Detect which cell encompasses the target text, then output its [x, y] center coordinate. 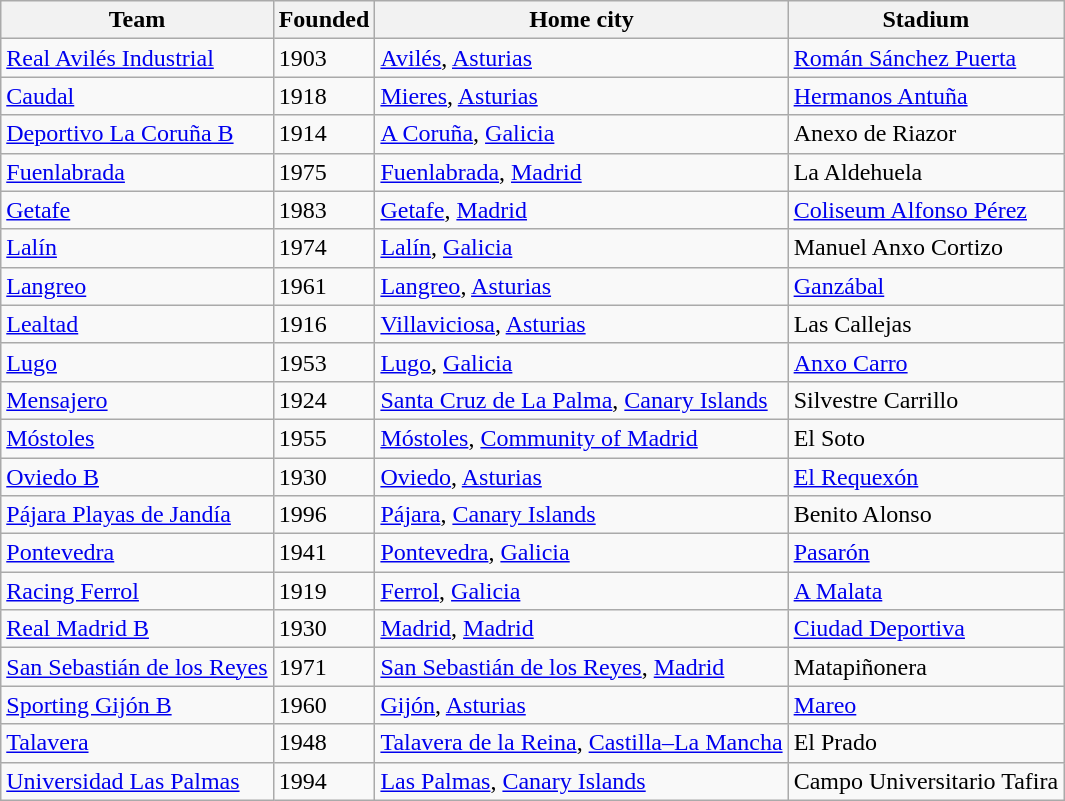
El Requexón [926, 477]
Matapiñonera [926, 667]
1960 [324, 705]
Fuenlabrada [137, 172]
Talavera [137, 743]
Santa Cruz de La Palma, Canary Islands [582, 400]
Real Avilés Industrial [137, 58]
Sporting Gijón B [137, 705]
Home city [582, 20]
1955 [324, 438]
Anexo de Riazor [926, 134]
Pájara, Canary Islands [582, 515]
1941 [324, 553]
Mensajero [137, 400]
1961 [324, 286]
Ferrol, Galicia [582, 591]
Team [137, 20]
Mieres, Asturias [582, 96]
Langreo, Asturias [582, 286]
1996 [324, 515]
1914 [324, 134]
Benito Alonso [926, 515]
Ganzábal [926, 286]
Las Callejas [926, 324]
A Coruña, Galicia [582, 134]
Móstoles, Community of Madrid [582, 438]
Madrid, Madrid [582, 629]
1903 [324, 58]
Coliseum Alfonso Pérez [926, 210]
1919 [324, 591]
Oviedo, Asturias [582, 477]
Deportivo La Coruña B [137, 134]
Racing Ferrol [137, 591]
La Aldehuela [926, 172]
Lugo [137, 362]
1983 [324, 210]
Getafe [137, 210]
Ciudad Deportiva [926, 629]
Villaviciosa, Asturias [582, 324]
A Malata [926, 591]
Real Madrid B [137, 629]
Langreo [137, 286]
Founded [324, 20]
1974 [324, 248]
Manuel Anxo Cortizo [926, 248]
Stadium [926, 20]
San Sebastián de los Reyes, Madrid [582, 667]
Lugo, Galicia [582, 362]
Lalín, Galicia [582, 248]
El Prado [926, 743]
Mareo [926, 705]
1994 [324, 781]
1924 [324, 400]
1948 [324, 743]
Fuenlabrada, Madrid [582, 172]
Anxo Carro [926, 362]
Avilés, Asturias [582, 58]
Campo Universitario Tafira [926, 781]
Gijón, Asturias [582, 705]
Universidad Las Palmas [137, 781]
1975 [324, 172]
1953 [324, 362]
Lalín [137, 248]
Román Sánchez Puerta [926, 58]
Caudal [137, 96]
Pontevedra [137, 553]
El Soto [926, 438]
San Sebastián de los Reyes [137, 667]
Móstoles [137, 438]
Oviedo B [137, 477]
Talavera de la Reina, Castilla–La Mancha [582, 743]
Pájara Playas de Jandía [137, 515]
Getafe, Madrid [582, 210]
1971 [324, 667]
Hermanos Antuña [926, 96]
Pasarón [926, 553]
Las Palmas, Canary Islands [582, 781]
1916 [324, 324]
Lealtad [137, 324]
Pontevedra, Galicia [582, 553]
1918 [324, 96]
Silvestre Carrillo [926, 400]
